From the cell containing the given text, extract its center point as (X, Y) coordinate. 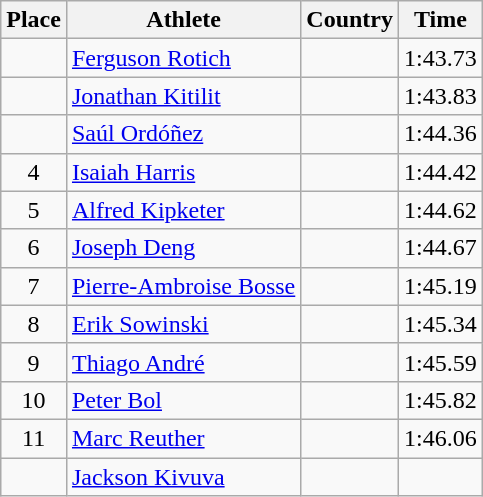
Erik Sowinski (183, 324)
8 (34, 324)
Ferguson Rotich (183, 58)
1:44.36 (441, 134)
9 (34, 362)
Jackson Kivuva (183, 477)
Thiago André (183, 362)
7 (34, 286)
10 (34, 400)
Joseph Deng (183, 248)
Jonathan Kitilit (183, 96)
11 (34, 438)
1:45.82 (441, 400)
Saúl Ordóñez (183, 134)
1:44.62 (441, 210)
Isaiah Harris (183, 172)
5 (34, 210)
1:43.73 (441, 58)
6 (34, 248)
1:45.59 (441, 362)
Pierre-Ambroise Bosse (183, 286)
4 (34, 172)
Place (34, 20)
1:44.42 (441, 172)
Athlete (183, 20)
1:46.06 (441, 438)
Alfred Kipketer (183, 210)
1:44.67 (441, 248)
Peter Bol (183, 400)
1:45.34 (441, 324)
Time (441, 20)
Country (350, 20)
1:45.19 (441, 286)
Marc Reuther (183, 438)
1:43.83 (441, 96)
